Return the [x, y] coordinate for the center point of the cell that contains the specified text.  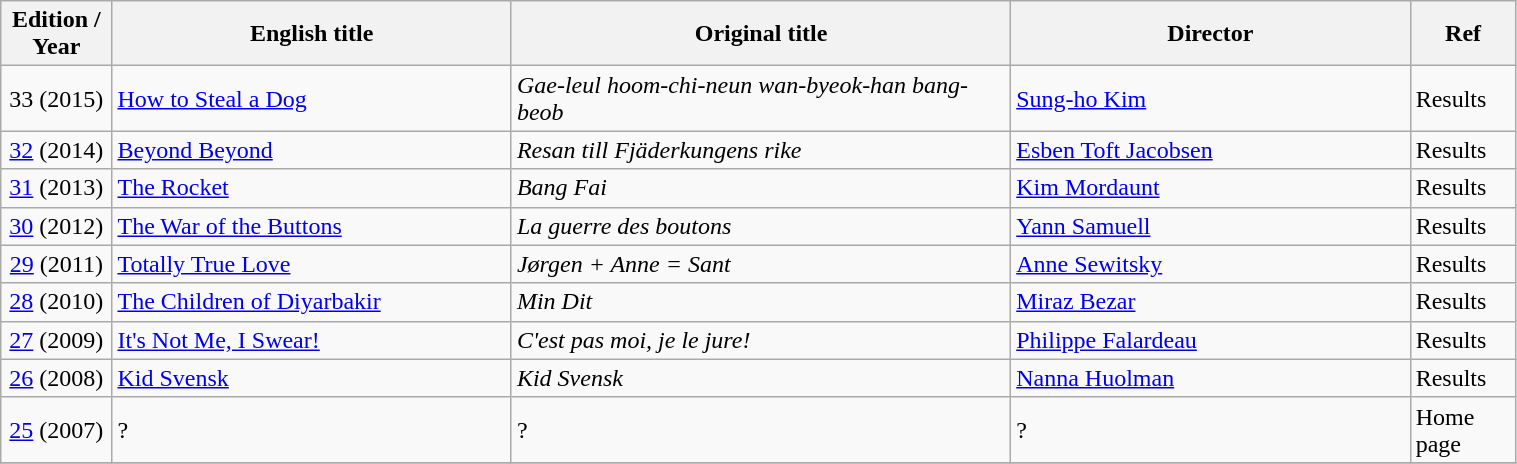
Nanna Huolman [1210, 378]
Kim Mordaunt [1210, 188]
Original title [760, 34]
30 (2012) [56, 226]
33 (2015) [56, 98]
28 (2010) [56, 302]
Sung-ho Kim [1210, 98]
C'est pas moi, je le jure! [760, 340]
The War of the Buttons [312, 226]
Edition / Year [56, 34]
31 (2013) [56, 188]
It's Not Me, I Swear! [312, 340]
Jørgen + Anne = Sant [760, 264]
Min Dit [760, 302]
Anne Sewitsky [1210, 264]
26 (2008) [56, 378]
La guerre des boutons [760, 226]
Beyond Beyond [312, 150]
The Rocket [312, 188]
How to Steal a Dog [312, 98]
Director [1210, 34]
Yann Samuell [1210, 226]
Esben Toft Jacobsen [1210, 150]
Miraz Bezar [1210, 302]
25 (2007) [56, 430]
English title [312, 34]
The Children of Diyarbakir [312, 302]
29 (2011) [56, 264]
Gae-leul hoom-chi-neun wan-byeok-han bang-beob [760, 98]
Ref [1463, 34]
Philippe Falardeau [1210, 340]
32 (2014) [56, 150]
Home page [1463, 430]
27 (2009) [56, 340]
Resan till Fjäderkungens rike [760, 150]
Bang Fai [760, 188]
Totally True Love [312, 264]
